Return the [x, y] coordinate for the center point of the cell that contains the specified text.  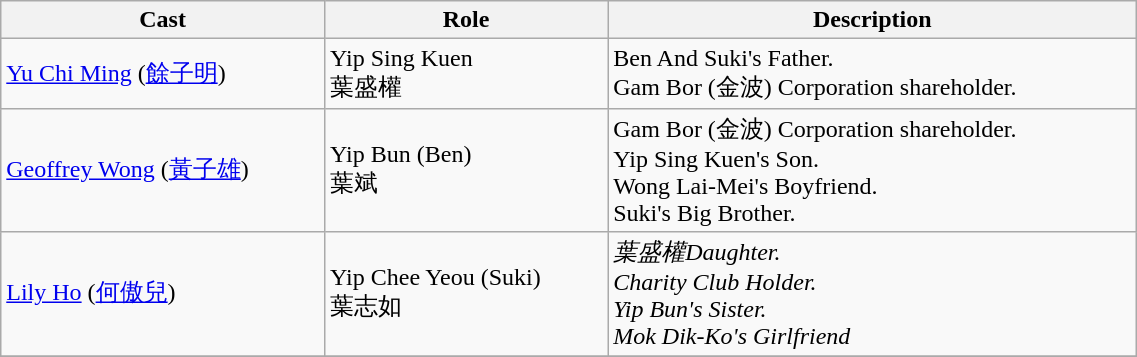
Cast [163, 20]
Lily Ho (何傲兒) [163, 294]
Yu Chi Ming (餘子明) [163, 74]
Description [872, 20]
Yip Bun (Ben) 葉斌 [466, 170]
Geoffrey Wong (黃子雄) [163, 170]
Role [466, 20]
Yip Chee Yeou (Suki) 葉志如 [466, 294]
Yip Sing Kuen葉盛權 [466, 74]
葉盛權Daughter. Charity Club Holder. Yip Bun's Sister. Mok Dik-Ko's Girlfriend [872, 294]
Gam Bor (金波) Corporation shareholder. Yip Sing Kuen's Son. Wong Lai-Mei's Boyfriend. Suki's Big Brother. [872, 170]
Ben And Suki's Father. Gam Bor (金波) Corporation shareholder. [872, 74]
